Return the [X, Y] coordinate for the center point of the cell that contains the specified text.  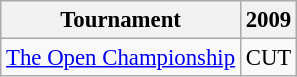
The Open Championship [121, 58]
Tournament [121, 20]
2009 [268, 20]
CUT [268, 58]
